Search for the cell housing the specified text and yield its (X, Y) center coordinate. 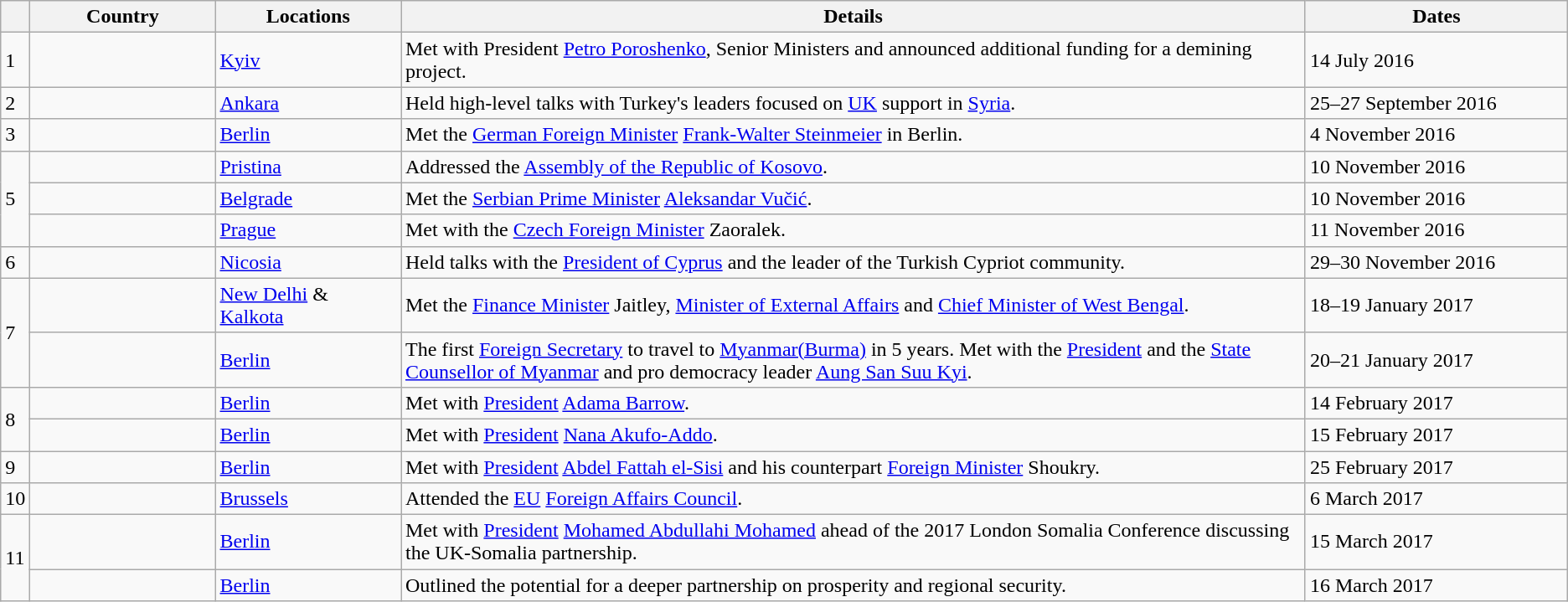
Brussels (308, 499)
Met with the Czech Foreign Minister Zaoralek. (853, 230)
4 November 2016 (1436, 135)
25 February 2017 (1436, 466)
20–21 January 2017 (1436, 360)
25–27 September 2016 (1436, 103)
29–30 November 2016 (1436, 262)
Dates (1436, 17)
1 (15, 60)
14 February 2017 (1436, 403)
10 (15, 499)
New Delhi & Kalkota (308, 305)
Country (122, 17)
Met with President Abdel Fattah el-Sisi and his counterpart Foreign Minister Shoukry. (853, 466)
6 March 2017 (1436, 499)
Met with President Mohamed Abdullahi Mohamed ahead of the 2017 London Somalia Conference discussing the UK-Somalia partnership. (853, 543)
Locations (308, 17)
6 (15, 262)
Attended the EU Foreign Affairs Council. (853, 499)
Kyiv (308, 60)
Held high-level talks with Turkey's leaders focused on UK support in Syria. (853, 103)
Prague (308, 230)
Met the Finance Minister Jaitley, Minister of External Affairs and Chief Minister of West Bengal. (853, 305)
Nicosia (308, 262)
11 (15, 558)
Belgrade (308, 198)
11 November 2016 (1436, 230)
Details (853, 17)
Met with President Adama Barrow. (853, 403)
Addressed the Assembly of the Republic of Kosovo. (853, 167)
Ankara (308, 103)
Outlined the potential for a deeper partnership on prosperity and regional security. (853, 585)
8 (15, 419)
14 July 2016 (1436, 60)
18–19 January 2017 (1436, 305)
9 (15, 466)
Met with President Petro Poroshenko, Senior Ministers and announced additional funding for a demining project. (853, 60)
2 (15, 103)
16 March 2017 (1436, 585)
Met the Serbian Prime Minister Aleksandar Vučić. (853, 198)
Held talks with the President of Cyprus and the leader of the Turkish Cypriot community. (853, 262)
7 (15, 332)
3 (15, 135)
15 March 2017 (1436, 543)
Pristina (308, 167)
Met with President Nana Akufo-Addo. (853, 435)
Met the German Foreign Minister Frank-Walter Steinmeier in Berlin. (853, 135)
5 (15, 198)
15 February 2017 (1436, 435)
